Identify which cell holds the provided text, then report its [x, y] central coordinate. 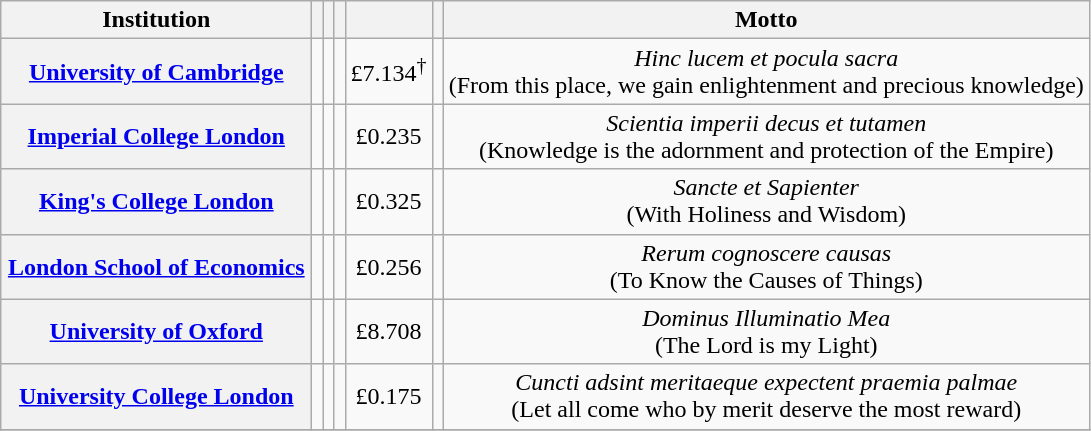
University College London [156, 396]
Rerum cognoscere causas(To Know the Causes of Things) [766, 266]
Dominus Illuminatio Mea(The Lord is my Light) [766, 332]
London School of Economics [156, 266]
Institution [156, 20]
Cuncti adsint meritaeque expectent praemia palmae(Let all come who by merit deserve the most reward) [766, 396]
Imperial College London [156, 136]
£0.256 [388, 266]
Scientia imperii decus et tutamen(Knowledge is the adornment and protection of the Empire) [766, 136]
University of Cambridge [156, 72]
King's College London [156, 202]
University of Oxford [156, 332]
£0.175 [388, 396]
Motto [766, 20]
£0.235 [388, 136]
£8.708 [388, 332]
Hinc lucem et pocula sacra(From this place, we gain enlightenment and precious knowledge) [766, 72]
£7.134† [388, 72]
Sancte et Sapienter(With Holiness and Wisdom) [766, 202]
£0.325 [388, 202]
